Output the (X, Y) coordinate of the center of the cell containing the given text.  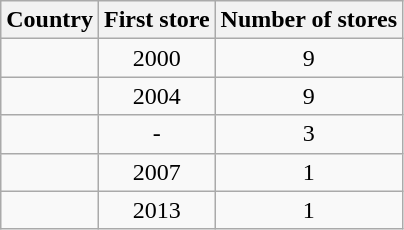
Country (50, 20)
First store (156, 20)
2007 (156, 172)
2013 (156, 210)
Number of stores (309, 20)
2004 (156, 96)
3 (309, 134)
- (156, 134)
2000 (156, 58)
